Detect which cell encompasses the target text, then output its [x, y] center coordinate. 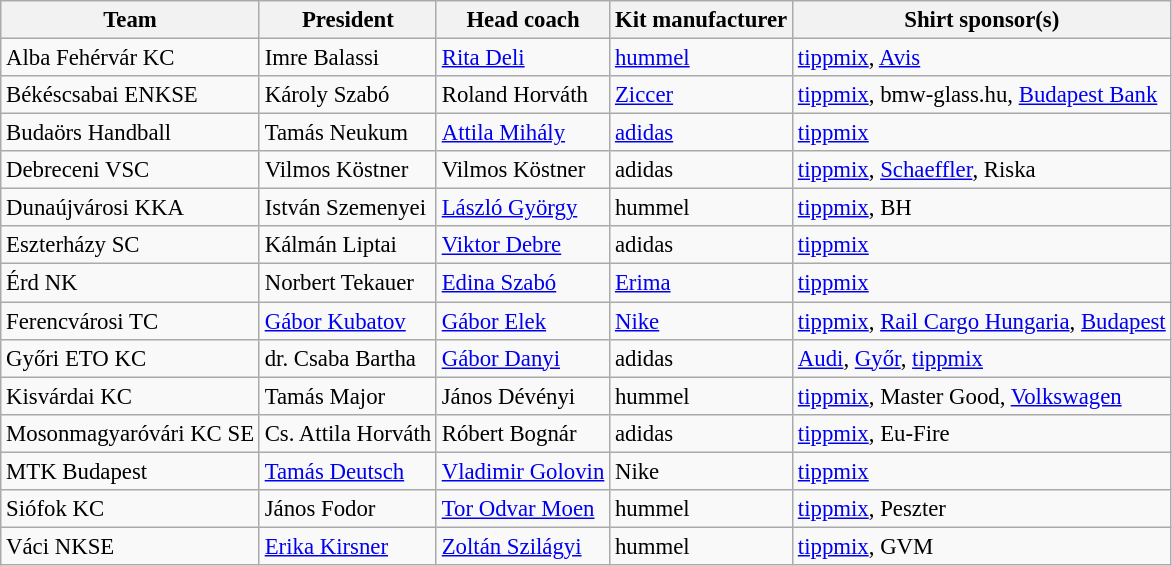
László György [522, 208]
Viktor Debre [522, 245]
Cs. Attila Horváth [348, 433]
tippmix, BH [982, 208]
tippmix, Avis [982, 58]
Győri ETO KC [130, 358]
tippmix, GVM [982, 546]
Zoltán Szilágyi [522, 546]
Róbert Bognár [522, 433]
Tor Odvar Moen [522, 509]
tippmix, Peszter [982, 509]
Budaörs Handball [130, 133]
Eszterházy SC [130, 245]
Attila Mihály [522, 133]
Edina Szabó [522, 283]
Tamás Major [348, 396]
János Fodor [348, 509]
Érd NK [130, 283]
President [348, 20]
Rita Deli [522, 58]
Gábor Elek [522, 321]
Mosonmagyaróvári KC SE [130, 433]
Kisvárdai KC [130, 396]
Debreceni VSC [130, 170]
Ziccer [702, 95]
tippmix, Master Good, Volkswagen [982, 396]
Team [130, 20]
dr. Csaba Bartha [348, 358]
Roland Horváth [522, 95]
Erima [702, 283]
Békéscsabai ENKSE [130, 95]
Tamás Neukum [348, 133]
István Szemenyei [348, 208]
Siófok KC [130, 509]
Shirt sponsor(s) [982, 20]
Kit manufacturer [702, 20]
Alba Fehérvár KC [130, 58]
Ferencvárosi TC [130, 321]
Gábor Kubatov [348, 321]
Imre Balassi [348, 58]
tippmix, Rail Cargo Hungaria, Budapest [982, 321]
Audi, Győr, tippmix [982, 358]
Gábor Danyi [522, 358]
Kálmán Liptai [348, 245]
tippmix, Eu-Fire [982, 433]
Erika Kirsner [348, 546]
Váci NKSE [130, 546]
János Dévényi [522, 396]
Tamás Deutsch [348, 471]
Head coach [522, 20]
Norbert Tekauer [348, 283]
Károly Szabó [348, 95]
Vladimir Golovin [522, 471]
tippmix, bmw-glass.hu, Budapest Bank [982, 95]
MTK Budapest [130, 471]
Dunaújvárosi KKA [130, 208]
tippmix, Schaeffler, Riska [982, 170]
